Return (x, y) of the center of cell containing provided text 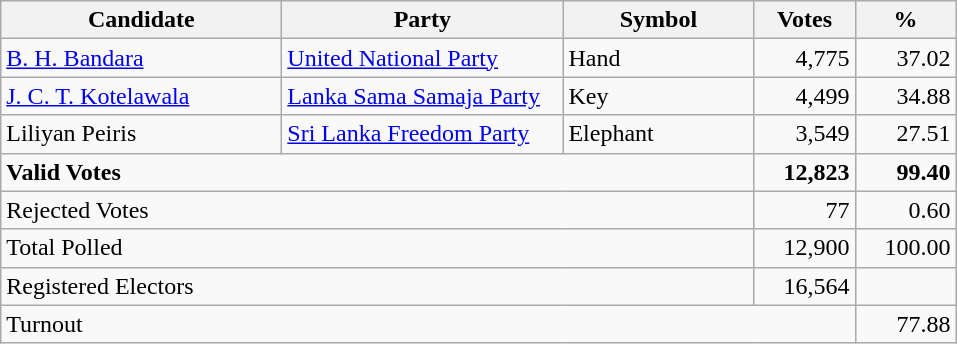
Total Polled (378, 248)
Party (422, 20)
37.02 (906, 58)
Votes (804, 20)
77.88 (906, 324)
3,549 (804, 134)
27.51 (906, 134)
Turnout (428, 324)
Liliyan Peiris (142, 134)
16,564 (804, 286)
United National Party (422, 58)
Registered Electors (378, 286)
Rejected Votes (378, 210)
B. H. Bandara (142, 58)
100.00 (906, 248)
0.60 (906, 210)
99.40 (906, 172)
Lanka Sama Samaja Party (422, 96)
34.88 (906, 96)
Key (658, 96)
12,900 (804, 248)
4,499 (804, 96)
J. C. T. Kotelawala (142, 96)
Hand (658, 58)
Elephant (658, 134)
% (906, 20)
77 (804, 210)
Symbol (658, 20)
12,823 (804, 172)
Sri Lanka Freedom Party (422, 134)
4,775 (804, 58)
Candidate (142, 20)
Valid Votes (378, 172)
